Extract the (X, Y) coordinate from the center of the cell holding the provided text.  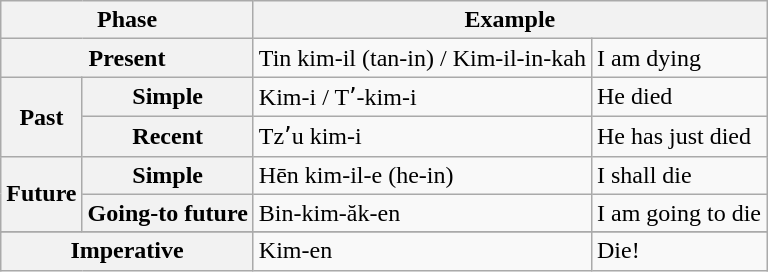
Kim-i / Tʼ-kim-i (422, 97)
Tin kim-il (tan-in) / Kim-il-in-kah (422, 58)
Tzʼu kim-i (422, 136)
I am dying (678, 58)
He died (678, 97)
I am going to die (678, 213)
Imperative (128, 251)
He has just died (678, 136)
Die! (678, 251)
Kim-en (422, 251)
Bin-kim-ăk-en (422, 213)
I shall die (678, 175)
Present (128, 58)
Going-to future (168, 213)
Hēn kim-il-e (he-in) (422, 175)
Past (42, 116)
Phase (128, 20)
Recent (168, 136)
Future (42, 194)
Example (510, 20)
